Output the (x, y) coordinate of the center of the cell containing the given text.  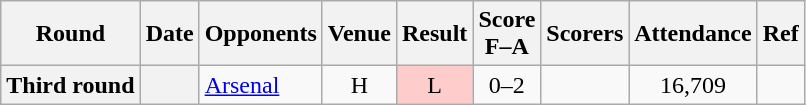
Ref (780, 34)
Round (70, 34)
Venue (359, 34)
Arsenal (260, 85)
Attendance (693, 34)
16,709 (693, 85)
L (434, 85)
H (359, 85)
Scorers (585, 34)
Third round (70, 85)
Result (434, 34)
ScoreF–A (507, 34)
Date (170, 34)
0–2 (507, 85)
Opponents (260, 34)
